For the text-containing cell, return its midpoint in (x, y) coordinate format. 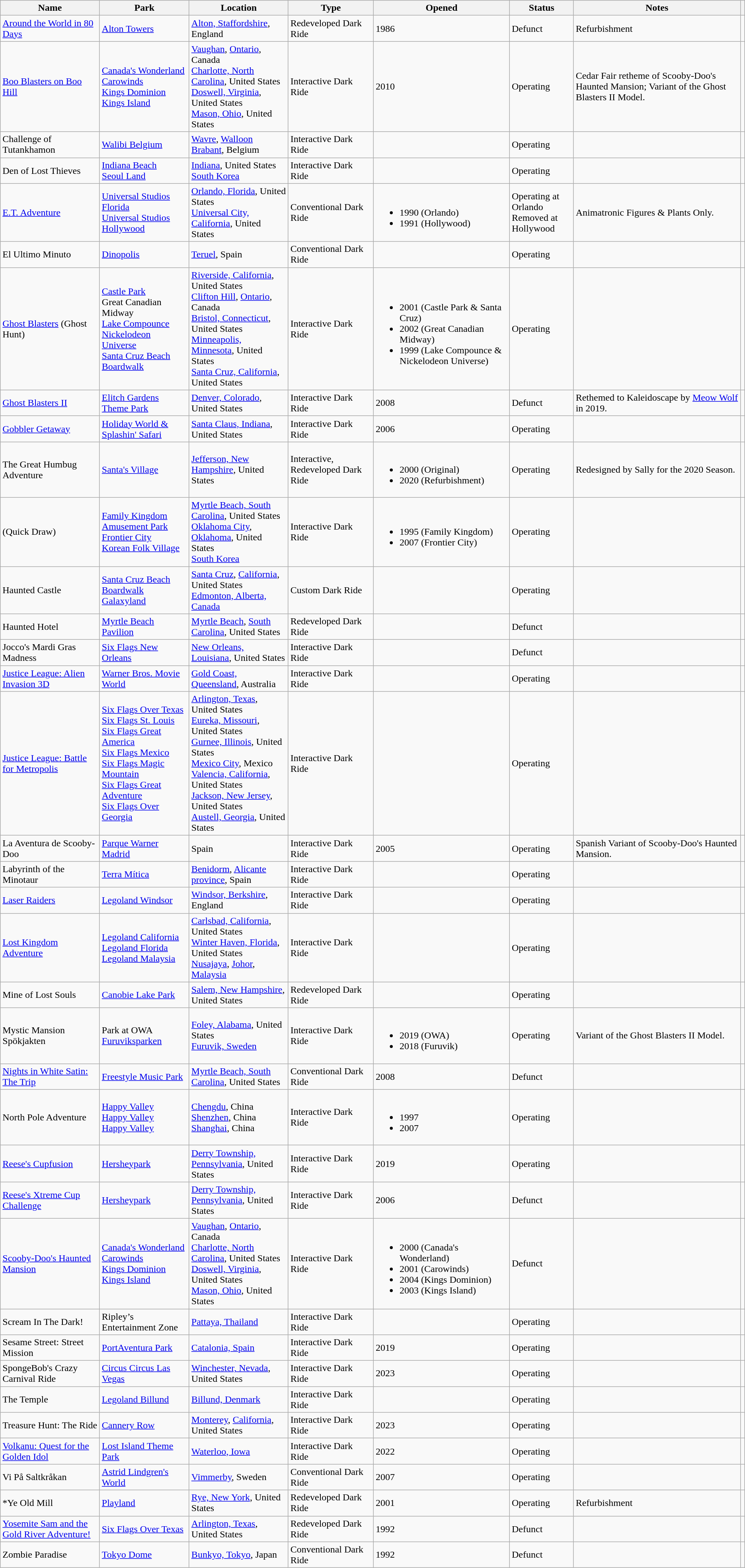
Chengdu, China Shenzhen, China Shanghai, China (239, 1117)
The Great Humbug Adventure (50, 469)
Interactive, Redeveloped Dark Ride (331, 469)
Reese's Cupfusion (50, 1163)
Volkanu: Quest for the Golden Idol (50, 1451)
Name (50, 8)
Mystic MansionSpökjakten (50, 1036)
Custom Dark Ride (331, 590)
2010 (442, 87)
North Pole Adventure (50, 1117)
Treasure Hunt: The Ride (50, 1425)
Den of Lost Thieves (50, 170)
Type (331, 8)
Freestyle Music Park (144, 1077)
Indiana, United States South Korea (239, 170)
Spanish Variant of Scooby-Doo's Haunted Mansion. (657, 848)
2022 (442, 1451)
Around the World in 80 Days (50, 29)
Six Flags Over TexasSix Flags St. LouisSix Flags Great AmericaSix Flags MexicoSix Flags Magic MountainSix Flags Great AdventureSix Flags Over Georgia (144, 764)
Opened (442, 8)
Jocco's Mardi Gras Madness (50, 653)
Myrtle Beach, South Carolina, United States Oklahoma City, Oklahoma, United States South Korea (239, 532)
Haunted Hotel (50, 627)
Benidorm, Alicante province, Spain (239, 875)
Denver, Colorado, United States (239, 403)
Ghost Blasters (Ghost Hunt) (50, 329)
1986 (442, 29)
Ripley’s Entertainment Zone (144, 1322)
2000 (Canada's Wonderland)2001 (Carowinds)2004 (Kings Dominion)2003 (Kings Island) (442, 1264)
Laser Raiders (50, 900)
1990 (Orlando)1991 (Hollywood) (442, 212)
Legoland Windsor (144, 900)
Pattaya, Thailand (239, 1322)
2005 (442, 848)
Yosemite Sam and the Gold River Adventure! (50, 1529)
*Ye Old Mill (50, 1503)
1995 (Family Kingdom)2007 (Frontier City) (442, 532)
Orlando, Florida, United States Universal City, California, United States (239, 212)
Carlsbad, California, United States Winter Haven, Florida, United States Nusajaya, Johor, Malaysia (239, 948)
SpongeBob's Crazy Carnival Ride (50, 1373)
Six Flags Over Texas (144, 1529)
Justice League: Battle for Metropolis (50, 764)
Family Kingdom Amusement ParkFrontier CityKorean Folk Village (144, 532)
Scooby-Doo's Haunted Mansion (50, 1264)
Reese's Xtreme Cup Challenge (50, 1200)
Lost Kingdom Adventure (50, 948)
Boo Blasters on Boo Hill (50, 87)
2001 (Castle Park & Santa Cruz)2002 (Great Canadian Midway)1999 (Lake Compounce & Nickelodeon Universe) (442, 329)
(Quick Draw) (50, 532)
La Aventura de Scooby-Doo (50, 848)
Santa Claus, Indiana, United States (239, 429)
Santa Cruz Beach BoardwalkGalaxyland (144, 590)
Gold Coast, Queensland, Australia (239, 679)
Parque Warner Madrid (144, 848)
Salem, New Hampshire, United States (239, 995)
Arlington, Texas, United States (239, 1529)
PortAventura Park (144, 1348)
Cannery Row (144, 1425)
Alton, Staffordshire, England (239, 29)
Vi På Saltkråkan (50, 1477)
Foley, Alabama, United States Furuvik, Sweden (239, 1036)
Dinopolis (144, 255)
Rye, New York, United States (239, 1503)
Jefferson, New Hampshire, United States (239, 469)
Lost Island Theme Park (144, 1451)
Waterloo, Iowa (239, 1451)
Myrtle Beach Pavilion (144, 627)
Circus Circus Las Vegas (144, 1373)
Billund, Denmark (239, 1400)
2001 (442, 1503)
E.T. Adventure (50, 212)
Sesame Street: Street Mission (50, 1348)
Playland (144, 1503)
Legoland CaliforniaLegoland FloridaLegoland Malaysia (144, 948)
Rethemed to Kaleidoscape by Meow Wolf in 2019. (657, 403)
Winchester, Nevada, United States (239, 1373)
Justice League: Alien Invasion 3D (50, 679)
Teruel, Spain (239, 255)
Animatronic Figures & Plants Only. (657, 212)
Catalonia, Spain (239, 1348)
The Temple (50, 1400)
Variant of the Ghost Blasters II Model. (657, 1036)
Universal Studios FloridaUniversal Studios Hollywood (144, 212)
Elitch Gardens Theme Park (144, 403)
Spain (239, 848)
Six Flags New Orleans (144, 653)
Walibi Belgium (144, 145)
Alton Towers (144, 29)
Castle ParkGreat Canadian MidwayLake CompounceNickelodeon UniverseSanta Cruz Beach Boardwalk (144, 329)
Nights in White Satin: The Trip (50, 1077)
Canobie Lake Park (144, 995)
Warner Bros. Movie World (144, 679)
Operating at OrlandoRemoved at Hollywood (542, 212)
Redesigned by Sally for the 2020 Season. (657, 469)
Park (144, 8)
Zombie Paradise (50, 1555)
El Ultimo Minuto (50, 255)
Notes (657, 8)
Vimmerby, Sweden (239, 1477)
Ghost Blasters II (50, 403)
2007 (442, 1477)
Tokyo Dome (144, 1555)
New Orleans, Louisiana, United States (239, 653)
Labyrinth of the Minotaur (50, 875)
Happy ValleyHappy ValleyHappy Valley (144, 1117)
Challenge of Tutankhamon (50, 145)
Indiana BeachSeoul Land (144, 170)
Scream In The Dark! (50, 1322)
Gobbler Getaway (50, 429)
19972007 (442, 1117)
Legoland Billund (144, 1400)
Location (239, 8)
Terra Mítica (144, 875)
Monterey, California, United States (239, 1425)
Haunted Castle (50, 590)
Mine of Lost Souls (50, 995)
Wavre, Walloon Brabant, Belgium (239, 145)
Windsor, Berkshire, England (239, 900)
Bunkyo, Tokyo, Japan (239, 1555)
2019 (OWA)2018 (Furuvik) (442, 1036)
2000 (Original)2020 (Refurbishment) (442, 469)
Cedar Fair retheme of Scooby-Doo's Haunted Mansion; Variant of the Ghost Blasters II Model. (657, 87)
Park at OWAFuruviksparken (144, 1036)
Status (542, 8)
Santa's Village (144, 469)
Astrid Lindgren's World (144, 1477)
Santa Cruz, California, United States Edmonton, Alberta, Canada (239, 590)
Holiday World & Splashin' Safari (144, 429)
